Return (x, y) of the center of cell containing provided text 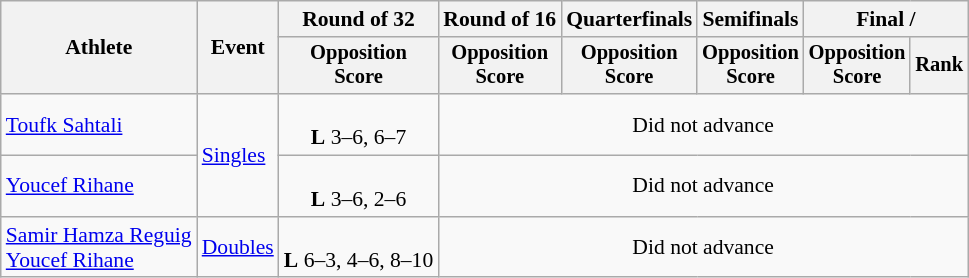
Samir Hamza ReguigYoucef Rihane (99, 248)
Rank (939, 66)
Event (238, 48)
L 3–6, 2–6 (358, 186)
Round of 16 (500, 19)
Toufk Sahtali (99, 124)
Final / (886, 19)
Quarterfinals (629, 19)
L 6–3, 4–6, 8–10 (358, 248)
Semifinals (750, 19)
L 3–6, 6–7 (358, 124)
Athlete (99, 48)
Round of 32 (358, 19)
Doubles (238, 248)
Youcef Rihane (99, 186)
Singles (238, 155)
